Provide the (x, y) coordinate of the cell's center where the given text is located.  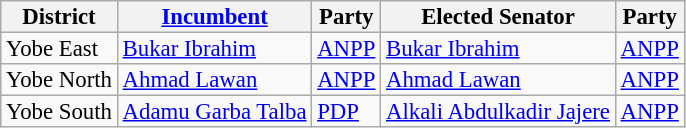
Yobe North (60, 80)
District (60, 17)
PDP (346, 112)
Alkali Abdulkadir Jajere (498, 112)
Adamu Garba Talba (214, 112)
Yobe East (60, 49)
Incumbent (214, 17)
Elected Senator (498, 17)
Yobe South (60, 112)
